Extract the [X, Y] coordinate from the center of the cell holding the provided text.  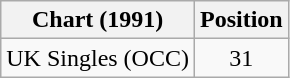
Position [241, 20]
Chart (1991) [98, 20]
UK Singles (OCC) [98, 58]
31 [241, 58]
